Extract the (x, y) coordinate from the center of the cell holding the provided text.  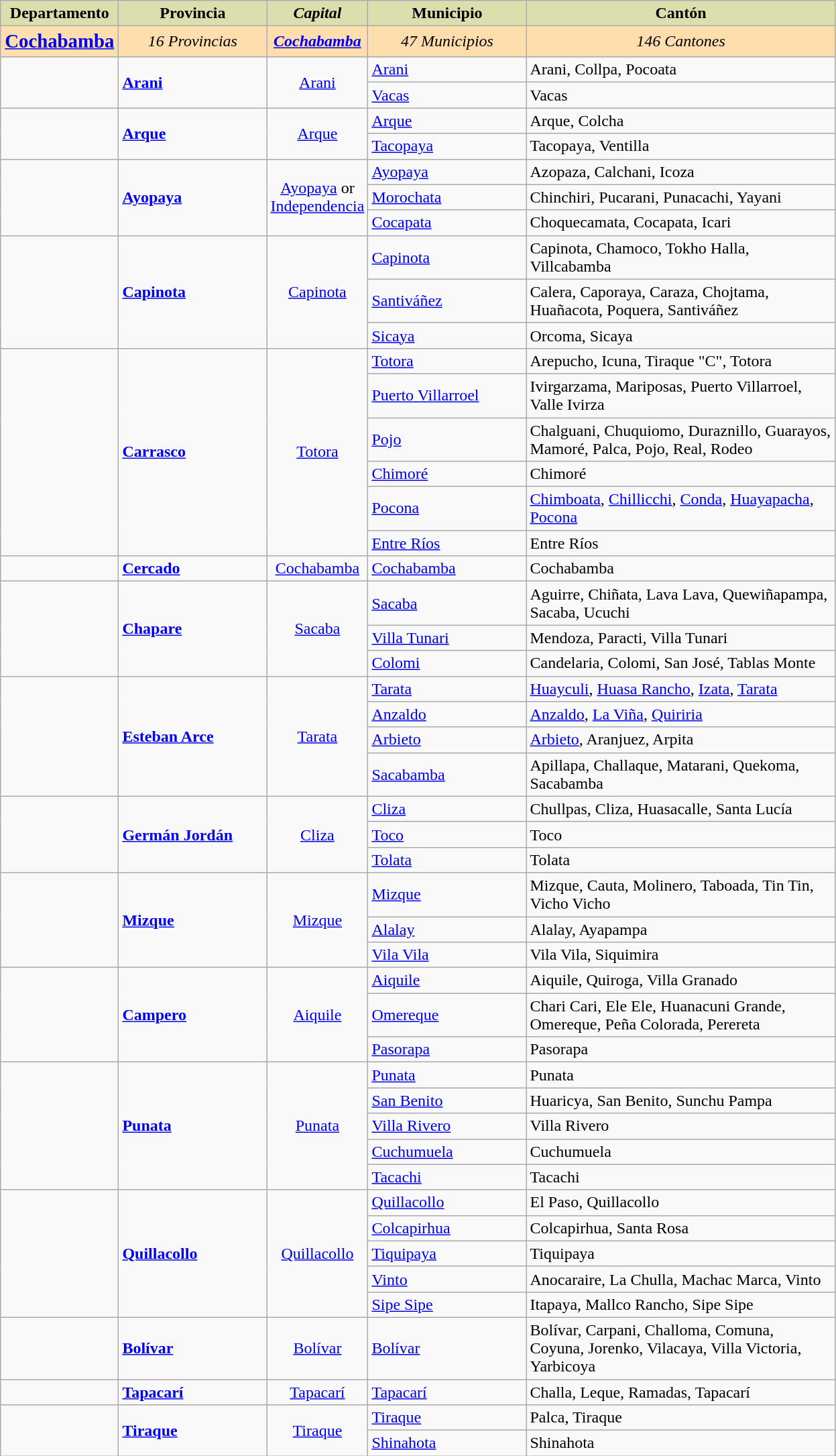
Vinto (447, 1279)
Capinota, Chamoco, Tokho Halla, Villcabamba (681, 258)
Santiváñez (447, 300)
Capital (318, 13)
Anzaldo, La Viña, Quiriria (681, 714)
Chari Cari, Ele Ele, Huanacuni Grande, Omereque, Peña Colorada, Perereta (681, 1015)
Cocapata (447, 223)
Carrasco (193, 452)
Provincia (193, 13)
Sicaya (447, 335)
Puerto Villarroel (447, 396)
Arani, Collpa, Pocoata (681, 70)
Huayculi, Huasa Rancho, Izata, Tarata (681, 689)
Arepucho, Icuna, Tiraque "C", Totora (681, 361)
Cantón (681, 13)
Vila Vila, Siquimira (681, 955)
146 Cantones (681, 42)
Germán Jordán (193, 834)
Azopaza, Calchani, Icoza (681, 172)
Apillapa, Challaque, Matarani, Quekoma, Sacabamba (681, 774)
16 Provincias (193, 42)
Ivirgarzama, Mariposas, Puerto Villarroel, Valle Ivirza (681, 396)
Chalguani, Chuquiomo, Duraznillo, Guarayos, Mamoré, Palca, Pojo, Real, Rodeo (681, 440)
Colomi (447, 663)
Anocaraire, La Chulla, Machac Marca, Vinto (681, 1279)
Alalay, Ayapampa (681, 930)
Sacabamba (447, 774)
Omereque (447, 1015)
Chapare (193, 629)
El Paso, Quillacollo (681, 1202)
Bolívar, Carpani, Challoma, Comuna, Coyuna, Jorenko, Vilacaya, Villa Victoria, Yarbicoya (681, 1348)
Mendoza, Paracti, Villa Tunari (681, 638)
47 Municipios (447, 42)
Campero (193, 1015)
Mizque, Cauta, Molinero, Taboada, Tin Tin, Vicho Vicho (681, 895)
Arbieto, Aranjuez, Arpita (681, 740)
Itapaya, Mallco Rancho, Sipe Sipe (681, 1304)
Chinchiri, Pucarani, Punacachi, Yayani (681, 197)
Esteban Arce (193, 736)
Candelaria, Colomi, San José, Tablas Monte (681, 663)
Calera, Caporaya, Caraza, Chojtama, Huañacota, Poquera, Santiváñez (681, 300)
Municipio (447, 13)
Tacopaya, Ventilla (681, 146)
Sipe Sipe (447, 1304)
Villa Tunari (447, 638)
Challa, Leque, Ramadas, Tapacarí (681, 1392)
Huaricya, San Benito, Sunchu Pampa (681, 1101)
Departamento (60, 13)
Arbieto (447, 740)
Ayopaya or Independencia (318, 197)
Arque, Colcha (681, 121)
Morochata (447, 197)
Aguirre, Chiñata, Lava Lava, Quewiñapampa, Sacaba, Ucuchi (681, 604)
Pocona (447, 508)
Orcoma, Sicaya (681, 335)
Anzaldo (447, 714)
Colcapirhua (447, 1228)
Chimboata, Chillicchi, Conda, Huayapacha, Pocona (681, 508)
Alalay (447, 930)
Tacopaya (447, 146)
Cercado (193, 569)
San Benito (447, 1101)
Choquecamata, Cocapata, Icari (681, 223)
Colcapirhua, Santa Rosa (681, 1228)
Vila Vila (447, 955)
Pojo (447, 440)
Aiquile, Quiroga, Villa Granado (681, 981)
Palca, Tiraque (681, 1418)
Chullpas, Cliza, Huasacalle, Santa Lucía (681, 809)
